Detect which cell encompasses the target text, then output its [X, Y] center coordinate. 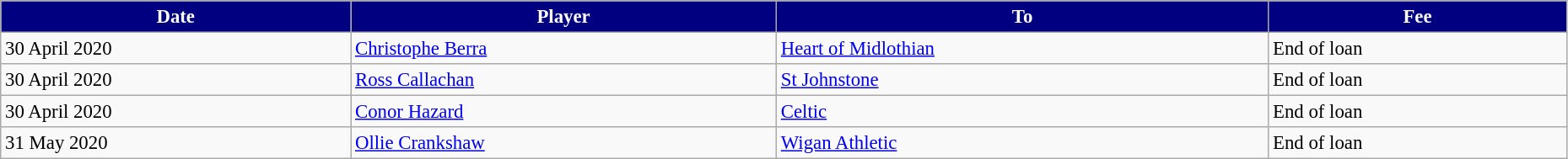
Player [563, 17]
To [1022, 17]
Heart of Midlothian [1022, 49]
31 May 2020 [175, 143]
Wigan Athletic [1022, 143]
Ollie Crankshaw [563, 143]
St Johnstone [1022, 80]
Date [175, 17]
Conor Hazard [563, 112]
Fee [1418, 17]
Christophe Berra [563, 49]
Ross Callachan [563, 80]
Celtic [1022, 112]
